From the cell containing the given text, extract its center point as [x, y] coordinate. 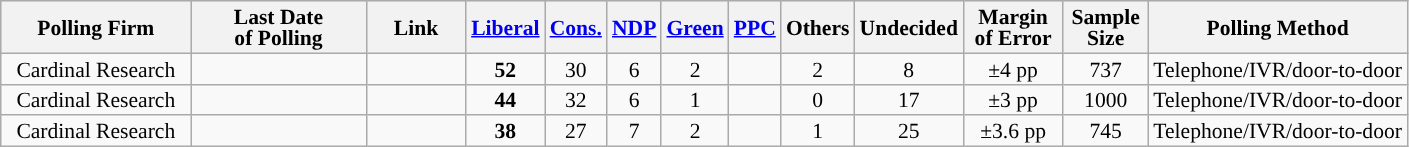
Last Dateof Polling [278, 27]
27 [576, 132]
±4 pp [1013, 68]
PPC [755, 27]
1000 [1106, 100]
Polling Firm [96, 27]
25 [909, 132]
Undecided [909, 27]
745 [1106, 132]
±3.6 pp [1013, 132]
44 [505, 100]
52 [505, 68]
NDP [634, 27]
Link [416, 27]
30 [576, 68]
SampleSize [1106, 27]
Polling Method [1278, 27]
Cons. [576, 27]
Green [694, 27]
0 [818, 100]
Liberal [505, 27]
7 [634, 132]
8 [909, 68]
Marginof Error [1013, 27]
Others [818, 27]
17 [909, 100]
38 [505, 132]
32 [576, 100]
±3 pp [1013, 100]
737 [1106, 68]
